Return [x, y] of the center of cell containing provided text 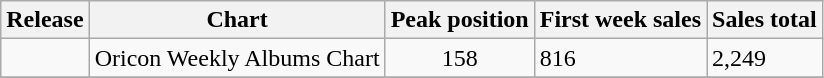
Peak position [460, 20]
Chart [237, 20]
816 [620, 58]
Release [45, 20]
Sales total [765, 20]
158 [460, 58]
Oricon Weekly Albums Chart [237, 58]
2,249 [765, 58]
First week sales [620, 20]
